Provide the [X, Y] coordinate of the cell's center where the given text is located.  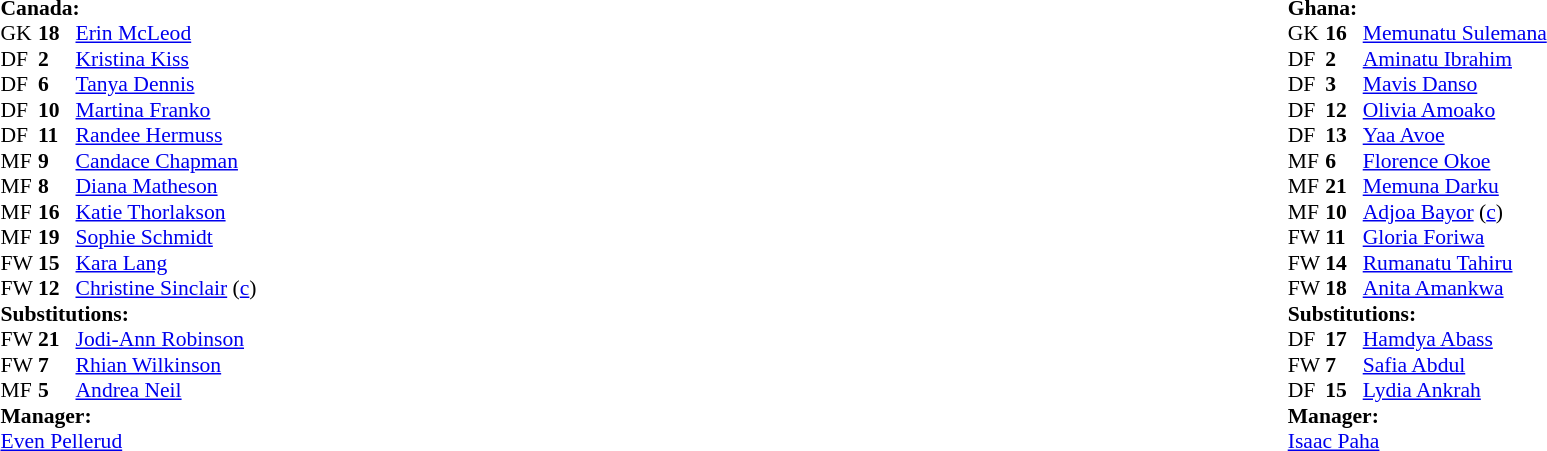
Hamdya Abass [1455, 339]
19 [57, 237]
Anita Amankwa [1455, 289]
Olivia Amoako [1455, 110]
Lydia Ankrah [1455, 391]
Candace Chapman [166, 161]
Christine Sinclair (c) [166, 289]
Aminatu Ibrahim [1455, 59]
Adjoa Bayor (c) [1455, 212]
Rumanatu Tahiru [1455, 263]
Jodi-Ann Robinson [166, 339]
Yaa Avoe [1455, 135]
Erin McLeod [166, 33]
17 [1344, 339]
Kristina Kiss [166, 59]
5 [57, 391]
Tanya Dennis [166, 85]
3 [1344, 85]
Sophie Schmidt [166, 237]
Memuna Darku [1455, 187]
Martina Franko [166, 110]
Rhian Wilkinson [166, 365]
9 [57, 161]
Memunatu Sulemana [1455, 33]
13 [1344, 135]
Randee Hermuss [166, 135]
Diana Matheson [166, 187]
Katie Thorlakson [166, 212]
Andrea Neil [166, 391]
Kara Lang [166, 263]
Safia Abdul [1455, 365]
Gloria Foriwa [1455, 237]
Mavis Danso [1455, 85]
Florence Okoe [1455, 161]
8 [57, 187]
14 [1344, 263]
